Identify which cell holds the provided text, then report its [x, y] central coordinate. 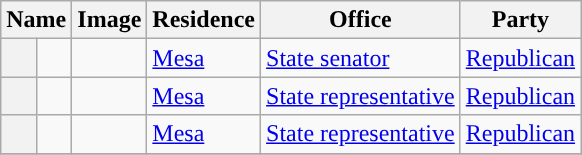
Residence [204, 20]
Party [520, 20]
Office [361, 20]
State senator [361, 58]
Name [36, 20]
Image [110, 20]
